Locate the cell with the specified text and output its [X, Y] center coordinate. 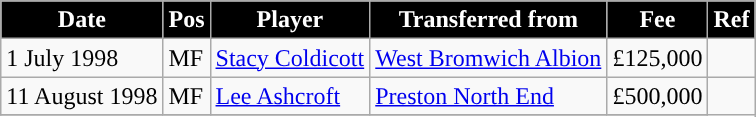
Fee [658, 20]
West Bromwich Albion [488, 58]
Player [290, 20]
Lee Ashcroft [290, 96]
£125,000 [658, 58]
Pos [186, 20]
Stacy Coldicott [290, 58]
Transferred from [488, 20]
Ref [732, 20]
1 July 1998 [82, 58]
Date [82, 20]
£500,000 [658, 96]
11 August 1998 [82, 96]
Preston North End [488, 96]
